Detect which cell encompasses the target text, then output its (X, Y) center coordinate. 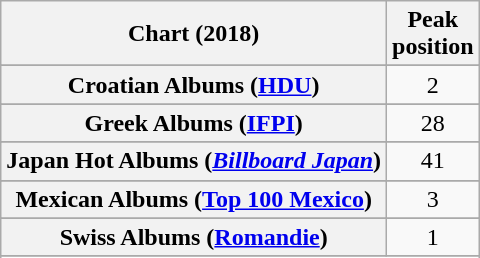
3 (433, 199)
Japan Hot Albums (Billboard Japan) (194, 161)
Greek Albums (IFPI) (194, 123)
1 (433, 237)
41 (433, 161)
2 (433, 85)
Croatian Albums (HDU) (194, 85)
Swiss Albums (Romandie) (194, 237)
28 (433, 123)
Peak position (433, 34)
Mexican Albums (Top 100 Mexico) (194, 199)
Chart (2018) (194, 34)
